Search for the cell housing the specified text and yield its [X, Y] center coordinate. 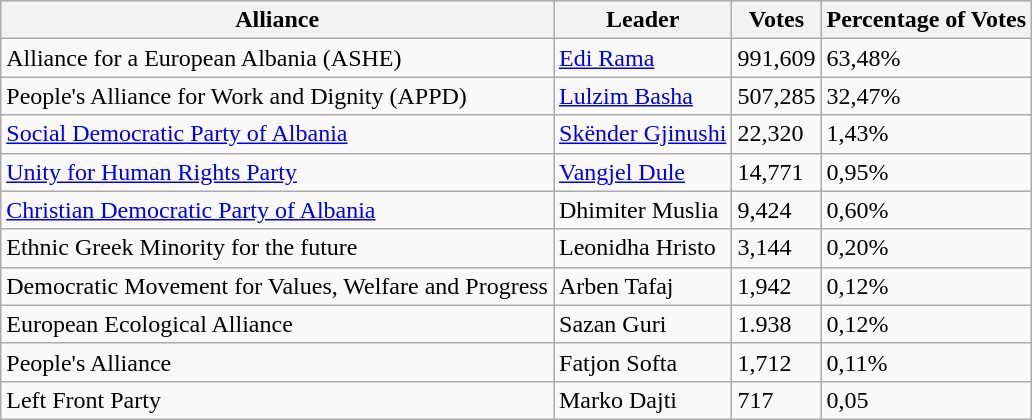
Social Democratic Party of Albania [278, 134]
Fatjon Softa [643, 362]
Christian Democratic Party of Albania [278, 210]
Leonidha Hristo [643, 248]
1,942 [776, 286]
Vangjel Dule [643, 172]
Marko Dajti [643, 400]
Sazan Guri [643, 324]
991,609 [776, 58]
Leader [643, 20]
Arben Tafaj [643, 286]
14,771 [776, 172]
Democratic Movement for Values, Welfare and Progress [278, 286]
Alliance [278, 20]
Ethnic Greek Minority for the future [278, 248]
1.938 [776, 324]
Unity for Human Rights Party [278, 172]
European Ecological Alliance [278, 324]
Skënder Gjinushi [643, 134]
1,712 [776, 362]
0,60% [926, 210]
717 [776, 400]
Alliance for a European Albania (ASHE) [278, 58]
People's Alliance for Work and Dignity (APPD) [278, 96]
People's Alliance [278, 362]
63,48% [926, 58]
507,285 [776, 96]
0,05 [926, 400]
0,11% [926, 362]
0,20% [926, 248]
9,424 [776, 210]
0,95% [926, 172]
Edi Rama [643, 58]
32,47% [926, 96]
3,144 [776, 248]
Left Front Party [278, 400]
Votes [776, 20]
22,320 [776, 134]
Dhimiter Muslia [643, 210]
1,43% [926, 134]
Percentage of Votes [926, 20]
Lulzim Basha [643, 96]
